Scan for the cell matching the given text and deliver its (X, Y) coordinate at center. 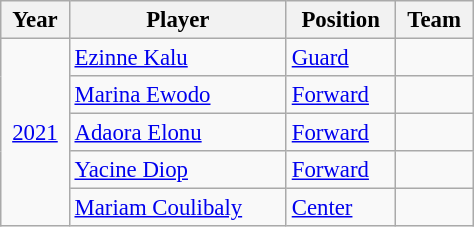
Yacine Diop (178, 170)
Ezinne Kalu (178, 58)
Mariam Coulibaly (178, 208)
Center (340, 208)
Team (434, 20)
Marina Ewodo (178, 95)
Year (35, 20)
Position (340, 20)
Player (178, 20)
Adaora Elonu (178, 133)
2021 (35, 133)
Guard (340, 58)
